Extract the [X, Y] coordinate from the center of the cell holding the provided text.  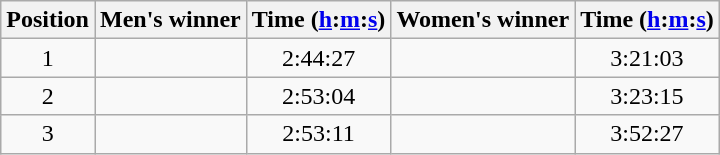
3 [48, 134]
1 [48, 58]
Women's winner [483, 20]
2:44:27 [318, 58]
2:53:11 [318, 134]
3:21:03 [648, 58]
Position [48, 20]
3:23:15 [648, 96]
3:52:27 [648, 134]
2 [48, 96]
2:53:04 [318, 96]
Men's winner [170, 20]
